Pinpoint the cell where the given text exists, returning its [x, y] midpoint coordinate. 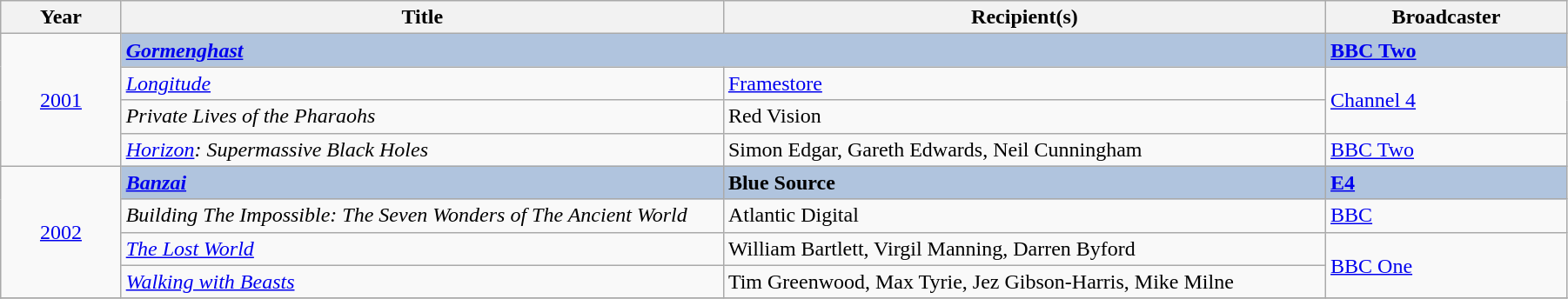
Channel 4 [1446, 100]
Building The Impossible: The Seven Wonders of The Ancient World [422, 216]
E4 [1446, 183]
BBC One [1446, 265]
Longitude [422, 83]
William Bartlett, Virgil Manning, Darren Byford [1024, 249]
Broadcaster [1446, 17]
Recipient(s) [1024, 17]
Simon Edgar, Gareth Edwards, Neil Cunningham [1024, 149]
Year [61, 17]
Red Vision [1024, 116]
Banzai [422, 183]
Tim Greenwood, Max Tyrie, Jez Gibson-Harris, Mike Milne [1024, 282]
BBC [1446, 216]
Walking with Beasts [422, 282]
Blue Source [1024, 183]
Gormenghast [723, 50]
Title [422, 17]
Horizon: Supermassive Black Holes [422, 149]
2002 [61, 232]
Framestore [1024, 83]
Private Lives of the Pharaohs [422, 116]
Atlantic Digital [1024, 216]
2001 [61, 100]
The Lost World [422, 249]
